From the cell containing the given text, extract its center point as [X, Y] coordinate. 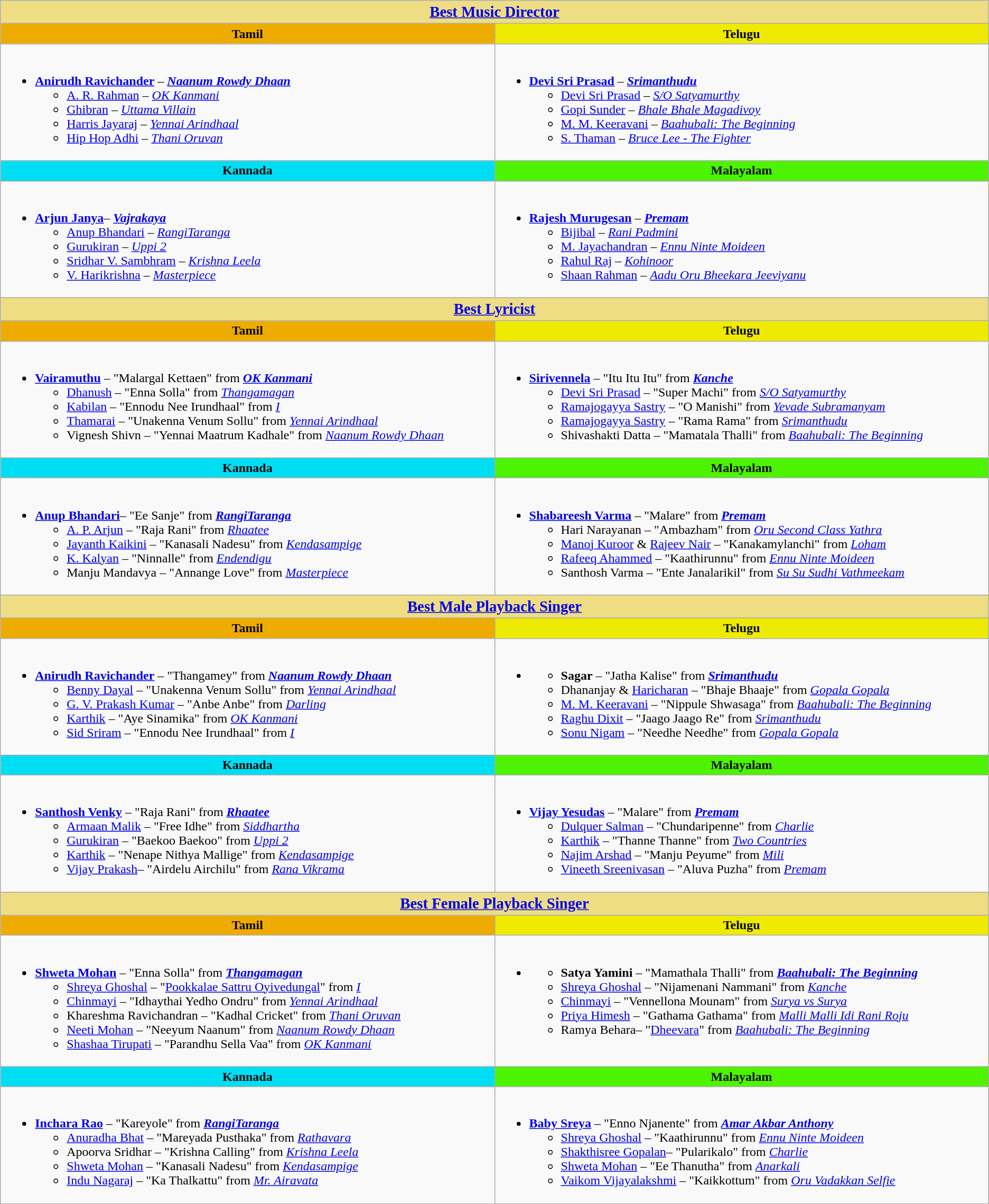
Rajesh Murugesan – PremamBijibal – Rani PadminiM. Jayachandran – Ennu Ninte MoideenRahul Raj – KohinoorShaan Rahman – Aadu Oru Bheekara Jeeviyanu [742, 239]
Anirudh Ravichander – Naanum Rowdy DhaanA. R. Rahman – OK KanmaniGhibran – Uttama VillainHarris Jayaraj – Yennai ArindhaalHip Hop Adhi – Thani Oruvan [247, 103]
Best Music Director [494, 12]
Best Female Playback Singer [494, 904]
Best Lyricist [494, 309]
Best Male Playback Singer [494, 606]
Arjun Janya– VajrakayaAnup Bhandari – RangiTarangaGurukiran – Uppi 2Sridhar V. Sambhram – Krishna LeelaV. Harikrishna – Masterpiece [247, 239]
